From the cell containing the given text, extract its center point as (X, Y) coordinate. 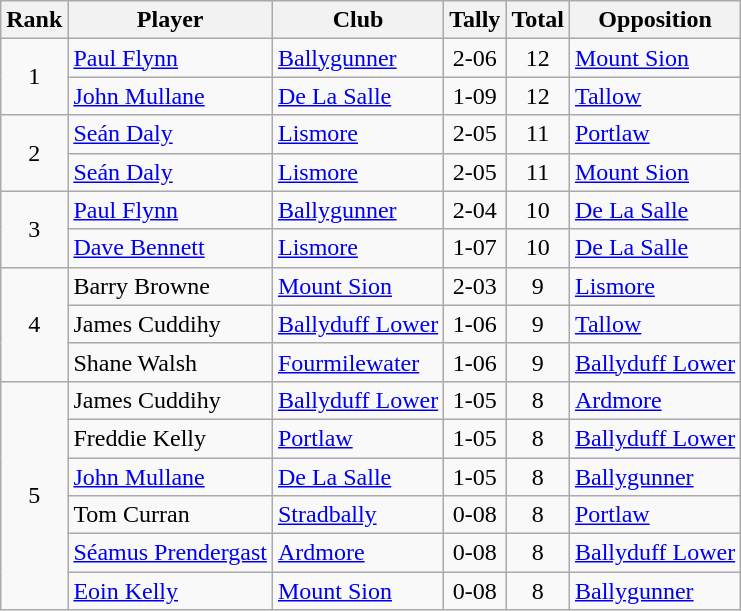
4 (34, 324)
Fourmilewater (358, 362)
1 (34, 77)
1-07 (475, 248)
Rank (34, 20)
Total (538, 20)
2 (34, 153)
1-09 (475, 96)
5 (34, 495)
2-03 (475, 286)
Séamus Prendergast (170, 553)
Club (358, 20)
Stradbally (358, 515)
Dave Bennett (170, 248)
2-06 (475, 58)
Tom Curran (170, 515)
Eoin Kelly (170, 591)
Tally (475, 20)
2-04 (475, 210)
3 (34, 229)
Shane Walsh (170, 362)
Barry Browne (170, 286)
Freddie Kelly (170, 438)
Player (170, 20)
Opposition (654, 20)
